Pinpoint the cell where the given text exists, returning its [X, Y] midpoint coordinate. 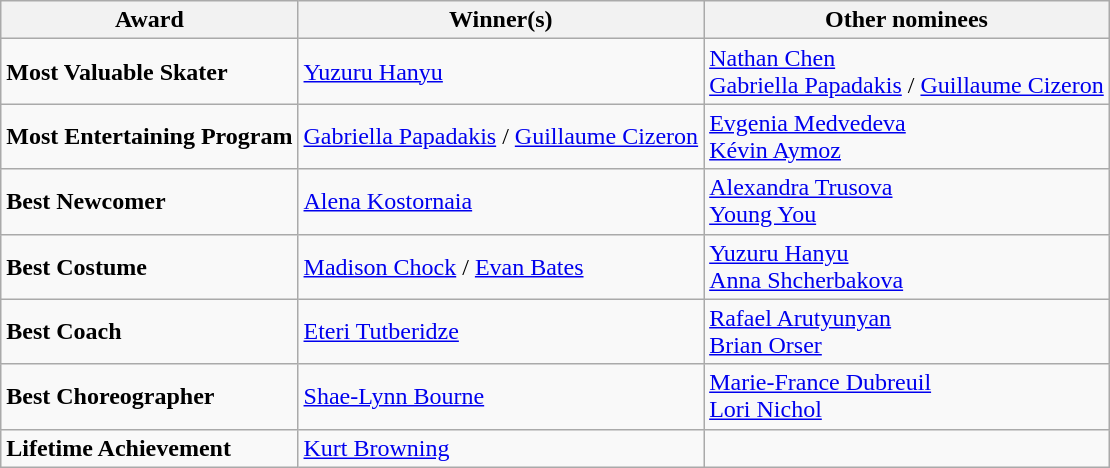
Marie-France Dubreuil Lori Nichol [907, 396]
Kurt Browning [501, 448]
Winner(s) [501, 20]
Best Coach [150, 332]
Lifetime Achievement [150, 448]
Alena Kostornaia [501, 202]
Award [150, 20]
Most Entertaining Program [150, 136]
Best Costume [150, 266]
Evgenia Medvedeva Kévin Aymoz [907, 136]
Most Valuable Skater [150, 72]
Best Newcomer [150, 202]
Madison Chock / Evan Bates [501, 266]
Gabriella Papadakis / Guillaume Cizeron [501, 136]
Yuzuru Hanyu Anna Shcherbakova [907, 266]
Other nominees [907, 20]
Eteri Tutberidze [501, 332]
Shae-Lynn Bourne [501, 396]
Nathan Chen Gabriella Papadakis / Guillaume Cizeron [907, 72]
Best Choreographer [150, 396]
Yuzuru Hanyu [501, 72]
Alexandra Trusova Young You [907, 202]
Rafael Arutyunyan Brian Orser [907, 332]
